Provide the [X, Y] coordinate of the cell's center where the given text is located.  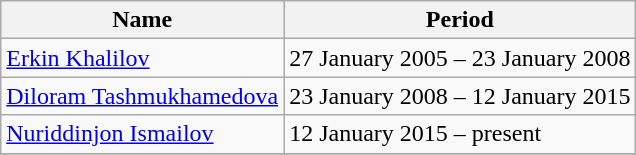
Period [460, 20]
Erkin Khalilov [142, 58]
12 January 2015 – present [460, 134]
27 January 2005 – 23 January 2008 [460, 58]
Name [142, 20]
Diloram Tashmukhamedova [142, 96]
Nuriddinjon Ismailov [142, 134]
23 January 2008 – 12 January 2015 [460, 96]
